Return the [x, y] coordinate for the center point of the cell that contains the specified text.  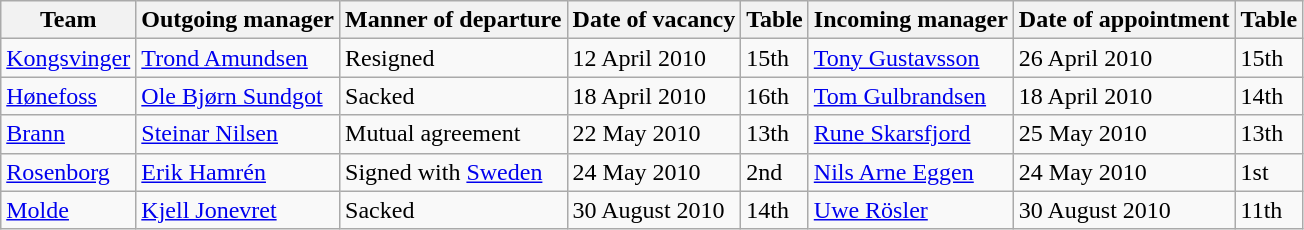
Mutual agreement [454, 134]
Manner of departure [454, 20]
2nd [775, 172]
Signed with Sweden [454, 172]
26 April 2010 [1124, 58]
Ole Bjørn Sundgot [238, 96]
Kongsvinger [68, 58]
Uwe Rösler [910, 210]
Tony Gustavsson [910, 58]
11th [1269, 210]
1st [1269, 172]
25 May 2010 [1124, 134]
Team [68, 20]
Nils Arne Eggen [910, 172]
22 May 2010 [654, 134]
Hønefoss [68, 96]
Kjell Jonevret [238, 210]
Steinar Nilsen [238, 134]
Outgoing manager [238, 20]
Incoming manager [910, 20]
Brann [68, 134]
12 April 2010 [654, 58]
Resigned [454, 58]
16th [775, 96]
Date of appointment [1124, 20]
Trond Amundsen [238, 58]
Rosenborg [68, 172]
Rune Skarsfjord [910, 134]
Date of vacancy [654, 20]
Tom Gulbrandsen [910, 96]
Erik Hamrén [238, 172]
Molde [68, 210]
